Return [X, Y] of the center of cell containing provided text 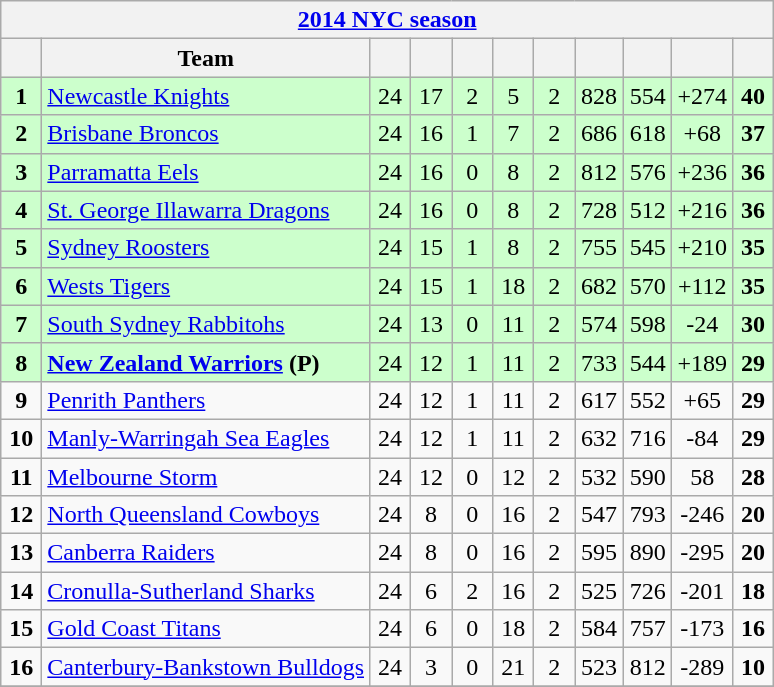
584 [600, 629]
532 [600, 477]
523 [600, 667]
716 [648, 438]
9 [22, 400]
576 [648, 172]
728 [600, 210]
618 [648, 134]
-84 [702, 438]
+68 [702, 134]
828 [600, 96]
+236 [702, 172]
Melbourne Storm [206, 477]
37 [754, 134]
21 [514, 667]
598 [648, 324]
Brisbane Broncos [206, 134]
-295 [702, 553]
755 [600, 248]
547 [600, 515]
New Zealand Warriors (P) [206, 362]
686 [600, 134]
733 [600, 362]
14 [22, 591]
890 [648, 553]
2014 NYC season [388, 20]
726 [648, 591]
595 [600, 553]
+274 [702, 96]
Gold Coast Titans [206, 629]
28 [754, 477]
-173 [702, 629]
St. George Illawarra Dragons [206, 210]
Sydney Roosters [206, 248]
+112 [702, 286]
40 [754, 96]
30 [754, 324]
512 [648, 210]
617 [600, 400]
+216 [702, 210]
-24 [702, 324]
793 [648, 515]
574 [600, 324]
552 [648, 400]
570 [648, 286]
-201 [702, 591]
632 [600, 438]
525 [600, 591]
Manly-Warringah Sea Eagles [206, 438]
Wests Tigers [206, 286]
+65 [702, 400]
+189 [702, 362]
17 [432, 96]
North Queensland Cowboys [206, 515]
Canterbury-Bankstown Bulldogs [206, 667]
South Sydney Rabbitohs [206, 324]
Penrith Panthers [206, 400]
Canberra Raiders [206, 553]
Team [206, 58]
544 [648, 362]
590 [648, 477]
Parramatta Eels [206, 172]
545 [648, 248]
4 [22, 210]
757 [648, 629]
58 [702, 477]
-246 [702, 515]
682 [600, 286]
Cronulla-Sutherland Sharks [206, 591]
-289 [702, 667]
Newcastle Knights [206, 96]
554 [648, 96]
+210 [702, 248]
